Locate the cell with the specified text and output its (x, y) center coordinate. 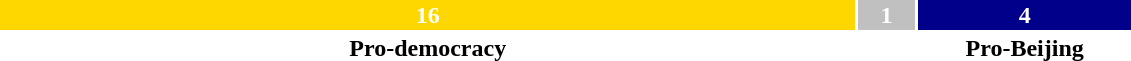
1 (886, 15)
16 (428, 15)
